Return [x, y] of the center of cell containing provided text 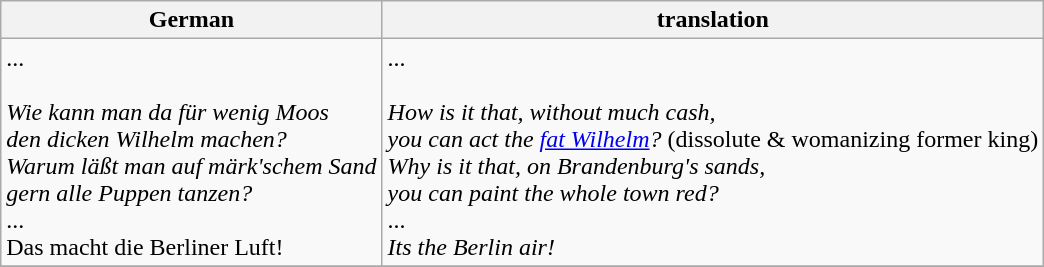
translation [713, 20]
German [192, 20]
